Provide the [x, y] coordinate of the cell's center where the given text is located.  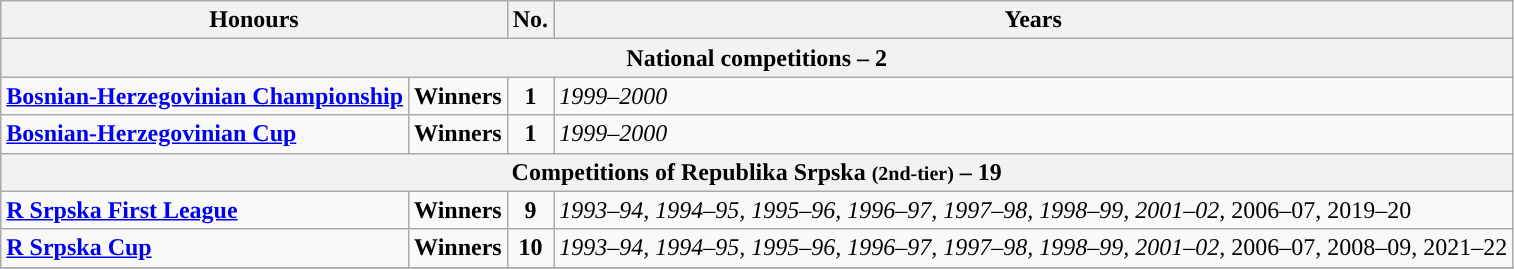
1993–94, 1994–95, 1995–96, 1996–97, 1997–98, 1998–99, 2001–02, 2006–07, 2008–09, 2021–22 [1034, 248]
R Srpska First League [205, 210]
Bosnian-Herzegovinian Cup [205, 134]
R Srpska Cup [205, 248]
1993–94, 1994–95, 1995–96, 1996–97, 1997–98, 1998–99, 2001–02, 2006–07, 2019–20 [1034, 210]
National competitions – 2 [757, 58]
Honours [254, 20]
Bosnian-Herzegovinian Championship [205, 96]
No. [530, 20]
10 [530, 248]
Competitions of Republika Srpska (2nd-tier) – 19 [757, 172]
Years [1034, 20]
9 [530, 210]
